Find where the given text appears and provide that cell's center as (x, y) coordinate. 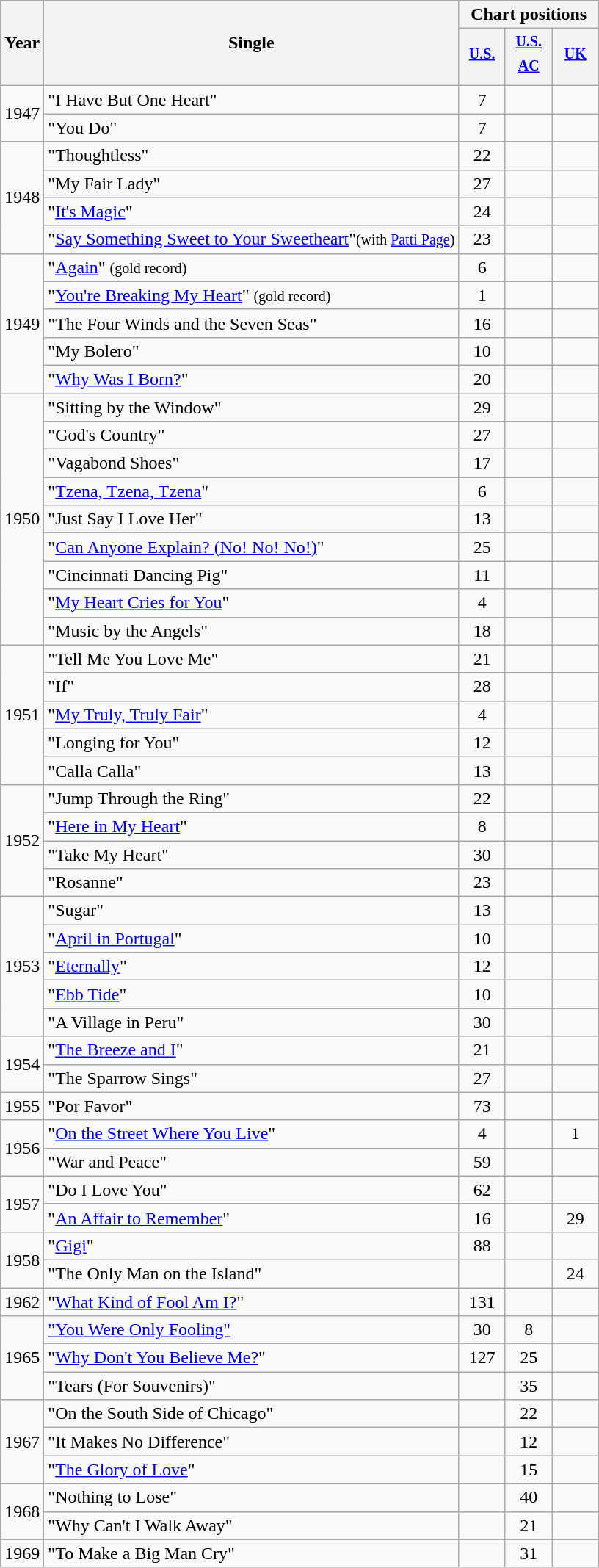
1955 (22, 1106)
"Just Say I Love Her" (251, 519)
"A Village in Peru" (251, 1022)
"My Bolero" (251, 351)
"God's Country" (251, 436)
20 (482, 379)
1951 (22, 715)
88 (482, 1246)
"The Glory of Love" (251, 1470)
11 (482, 575)
"Nothing to Lose" (251, 1497)
"An Affair to Remember" (251, 1218)
1953 (22, 967)
1949 (22, 323)
1952 (22, 840)
"Ebb Tide" (251, 994)
"You Were Only Fooling" (251, 1330)
"Calla Calla" (251, 770)
"You're Breaking My Heart" (gold record) (251, 295)
40 (529, 1497)
"Sugar" (251, 911)
1965 (22, 1358)
"I Have But One Heart" (251, 100)
"What Kind of Fool Am I?" (251, 1302)
1954 (22, 1064)
"April in Portugal" (251, 939)
Chart positions (529, 15)
"It Makes No Difference" (251, 1442)
"Music by the Angels" (251, 631)
"The Breeze and I" (251, 1050)
UK (576, 57)
"Why Can't I Walk Away" (251, 1525)
1968 (22, 1511)
"Sitting by the Window" (251, 408)
"My Heart Cries for You" (251, 603)
"Can Anyone Explain? (No! No! No!)" (251, 547)
1956 (22, 1148)
"Tears (For Souvenirs)" (251, 1386)
"On the Street Where You Live" (251, 1134)
"Do I Love You" (251, 1190)
"Rosanne" (251, 883)
"Say Something Sweet to Your Sweetheart"(with Patti Page) (251, 239)
Single (251, 43)
"Eternally" (251, 967)
1950 (22, 520)
"You Do" (251, 128)
1958 (22, 1260)
17 (482, 463)
127 (482, 1358)
"My Truly, Truly Fair" (251, 715)
"Cincinnati Dancing Pig" (251, 575)
"It's Magic" (251, 212)
"My Fair Lady" (251, 184)
"Again" (gold record) (251, 267)
"Why Don't You Believe Me?" (251, 1358)
"Thoughtless" (251, 156)
"The Four Winds and the Seven Seas" (251, 323)
"Take My Heart" (251, 855)
"If" (251, 687)
131 (482, 1302)
Year (22, 43)
1947 (22, 114)
"Gigi" (251, 1246)
15 (529, 1470)
U.S.AC (529, 57)
"Longing for You" (251, 743)
"Vagabond Shoes" (251, 463)
"Tell Me You Love Me" (251, 659)
59 (482, 1162)
"Tzena, Tzena, Tzena" (251, 491)
"Por Favor" (251, 1106)
"The Only Man on the Island" (251, 1273)
73 (482, 1106)
"Why Was I Born?" (251, 379)
1962 (22, 1302)
28 (482, 687)
"War and Peace" (251, 1162)
31 (529, 1553)
"Jump Through the Ring" (251, 798)
"To Make a Big Man Cry" (251, 1553)
35 (529, 1386)
1948 (22, 198)
"Here in My Heart" (251, 826)
U.S. (482, 57)
1969 (22, 1553)
62 (482, 1190)
1957 (22, 1204)
1967 (22, 1442)
"The Sparrow Sings" (251, 1078)
"On the South Side of Chicago" (251, 1414)
18 (482, 631)
